From the cell containing the given text, extract its center point as (X, Y) coordinate. 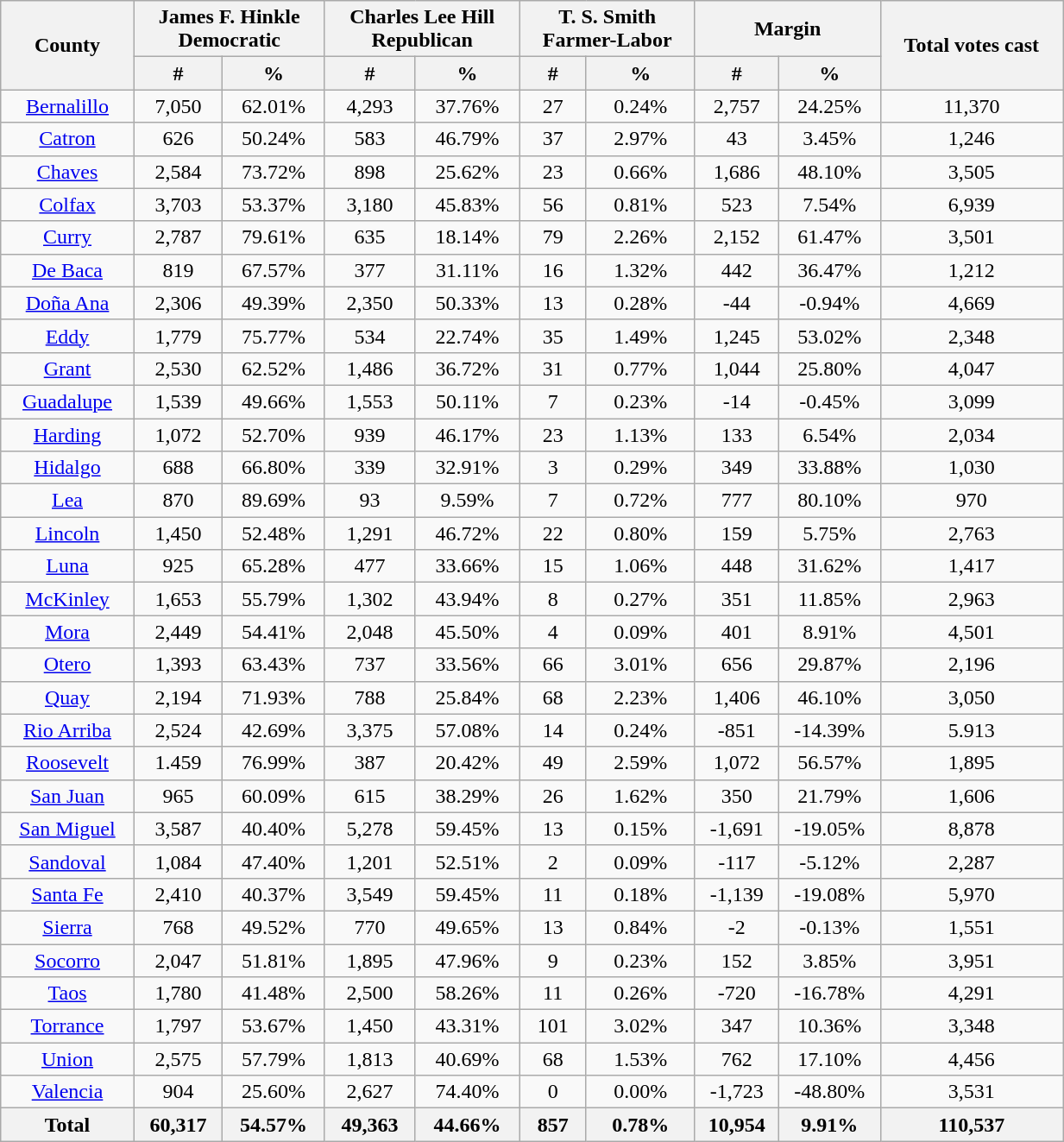
Charles Lee HillRepublican (422, 29)
33.56% (468, 665)
Roosevelt (67, 763)
2.97% (640, 139)
0.27% (640, 599)
49.39% (274, 303)
1,201 (369, 861)
Doña Ana (67, 303)
93 (369, 501)
San Juan (67, 796)
Margin (787, 29)
904 (178, 1092)
24.25% (830, 106)
1,246 (972, 139)
40.37% (274, 894)
2,306 (178, 303)
65.28% (274, 566)
1,030 (972, 468)
5,278 (369, 829)
50.24% (274, 139)
Total votes cast (972, 45)
-0.13% (830, 927)
38.29% (468, 796)
0.84% (640, 927)
62.52% (274, 369)
9.91% (830, 1125)
48.10% (830, 172)
17.10% (830, 1059)
Curry (67, 237)
0.77% (640, 369)
56 (552, 205)
939 (369, 434)
101 (552, 1026)
Otero (67, 665)
2,500 (369, 994)
0.18% (640, 894)
534 (369, 336)
8.91% (830, 632)
2,196 (972, 665)
4,291 (972, 994)
50.11% (468, 401)
2,034 (972, 434)
777 (737, 501)
89.69% (274, 501)
377 (369, 270)
54.41% (274, 632)
4 (552, 632)
80.10% (830, 501)
37 (552, 139)
1,553 (369, 401)
970 (972, 501)
Eddy (67, 336)
52.48% (274, 533)
351 (737, 599)
1.49% (640, 336)
152 (737, 961)
2,530 (178, 369)
2,152 (737, 237)
52.70% (274, 434)
3,501 (972, 237)
73.72% (274, 172)
74.40% (468, 1092)
898 (369, 172)
1,212 (972, 270)
1,245 (737, 336)
762 (737, 1059)
Torrance (67, 1026)
67.57% (274, 270)
Harding (67, 434)
62.01% (274, 106)
-14.39% (830, 730)
15 (552, 566)
1,044 (737, 369)
-2 (737, 927)
-1,691 (737, 829)
1,779 (178, 336)
14 (552, 730)
-0.94% (830, 303)
Santa Fe (67, 894)
1,606 (972, 796)
51.81% (274, 961)
Luna (67, 566)
2,584 (178, 172)
3,549 (369, 894)
857 (552, 1125)
1,813 (369, 1059)
Sierra (67, 927)
0.66% (640, 172)
11,370 (972, 106)
47.96% (468, 961)
3.85% (830, 961)
2,048 (369, 632)
60.09% (274, 796)
79 (552, 237)
2,627 (369, 1092)
-14 (737, 401)
43.31% (468, 1026)
Hidalgo (67, 468)
-44 (737, 303)
60,317 (178, 1125)
2,963 (972, 599)
2.59% (640, 763)
1,780 (178, 994)
2,287 (972, 861)
76.99% (274, 763)
53.02% (830, 336)
4,293 (369, 106)
0.81% (640, 205)
401 (737, 632)
-851 (737, 730)
3,951 (972, 961)
3,375 (369, 730)
2,194 (178, 697)
349 (737, 468)
21.79% (830, 796)
1,393 (178, 665)
49.52% (274, 927)
79.61% (274, 237)
3.01% (640, 665)
66 (552, 665)
San Miguel (67, 829)
477 (369, 566)
75.77% (274, 336)
5.75% (830, 533)
2,787 (178, 237)
1,417 (972, 566)
615 (369, 796)
583 (369, 139)
10,954 (737, 1125)
25.84% (468, 697)
768 (178, 927)
387 (369, 763)
-1,139 (737, 894)
27 (552, 106)
55.79% (274, 599)
1.06% (640, 566)
4,669 (972, 303)
Quay (67, 697)
7,050 (178, 106)
22.74% (468, 336)
1.459 (178, 763)
31.11% (468, 270)
347 (737, 1026)
36.72% (468, 369)
25.80% (830, 369)
-720 (737, 994)
46.79% (468, 139)
2,757 (737, 106)
44.66% (468, 1125)
133 (737, 434)
-0.45% (830, 401)
9 (552, 961)
50.33% (468, 303)
-1,723 (737, 1092)
1.53% (640, 1059)
819 (178, 270)
7.54% (830, 205)
2,575 (178, 1059)
523 (737, 205)
31 (552, 369)
Rio Arriba (67, 730)
52.51% (468, 861)
0.78% (640, 1125)
22 (552, 533)
71.93% (274, 697)
2 (552, 861)
4,501 (972, 632)
3,505 (972, 172)
57.79% (274, 1059)
2,763 (972, 533)
43 (737, 139)
Catron (67, 139)
1,406 (737, 697)
6,939 (972, 205)
965 (178, 796)
De Baca (67, 270)
16 (552, 270)
54.57% (274, 1125)
0 (552, 1092)
10.36% (830, 1026)
770 (369, 927)
Total (67, 1125)
49,363 (369, 1125)
0.00% (640, 1092)
29.87% (830, 665)
2,524 (178, 730)
32.91% (468, 468)
3.02% (640, 1026)
1.32% (640, 270)
61.47% (830, 237)
County (67, 45)
63.43% (274, 665)
2.23% (640, 697)
26 (552, 796)
635 (369, 237)
110,537 (972, 1125)
3.45% (830, 139)
4,047 (972, 369)
T. S. SmithFarmer-Labor (608, 29)
3,348 (972, 1026)
45.83% (468, 205)
0.29% (640, 468)
448 (737, 566)
McKinley (67, 599)
-117 (737, 861)
688 (178, 468)
Socorro (67, 961)
-16.78% (830, 994)
1,291 (369, 533)
53.67% (274, 1026)
66.80% (274, 468)
2,348 (972, 336)
2,047 (178, 961)
11.85% (830, 599)
3 (552, 468)
2.26% (640, 237)
40.40% (274, 829)
737 (369, 665)
350 (737, 796)
43.94% (468, 599)
2,350 (369, 303)
Chaves (67, 172)
-48.80% (830, 1092)
0.80% (640, 533)
3,050 (972, 697)
Lea (67, 501)
Colfax (67, 205)
442 (737, 270)
47.40% (274, 861)
41.48% (274, 994)
53.37% (274, 205)
25.62% (468, 172)
656 (737, 665)
18.14% (468, 237)
0.72% (640, 501)
3,703 (178, 205)
5,970 (972, 894)
36.47% (830, 270)
925 (178, 566)
58.26% (468, 994)
1.62% (640, 796)
788 (369, 697)
33.88% (830, 468)
40.69% (468, 1059)
0.15% (640, 829)
1,653 (178, 599)
49 (552, 763)
1,539 (178, 401)
33.66% (468, 566)
Guadalupe (67, 401)
5.913 (972, 730)
49.66% (274, 401)
46.10% (830, 697)
1.13% (640, 434)
1,486 (369, 369)
56.57% (830, 763)
626 (178, 139)
37.76% (468, 106)
20.42% (468, 763)
1,686 (737, 172)
8 (552, 599)
3,099 (972, 401)
46.17% (468, 434)
2,449 (178, 632)
Union (67, 1059)
-19.08% (830, 894)
49.65% (468, 927)
45.50% (468, 632)
2,410 (178, 894)
Mora (67, 632)
Sandoval (67, 861)
Bernalillo (67, 106)
Valencia (67, 1092)
870 (178, 501)
1,797 (178, 1026)
25.60% (274, 1092)
57.08% (468, 730)
31.62% (830, 566)
42.69% (274, 730)
1,551 (972, 927)
James F. HinkleDemocratic (230, 29)
3,531 (972, 1092)
Grant (67, 369)
Lincoln (67, 533)
8,878 (972, 829)
35 (552, 336)
0.26% (640, 994)
3,587 (178, 829)
1,084 (178, 861)
Taos (67, 994)
0.28% (640, 303)
6.54% (830, 434)
1,302 (369, 599)
-5.12% (830, 861)
3,180 (369, 205)
9.59% (468, 501)
-19.05% (830, 829)
46.72% (468, 533)
339 (369, 468)
159 (737, 533)
4,456 (972, 1059)
